For the text-containing cell, return its midpoint in (X, Y) coordinate format. 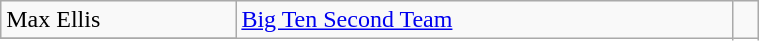
Big Ten Second Team (484, 20)
Max Ellis (118, 20)
